Return the [x, y] coordinate for the center point of the cell that contains the specified text.  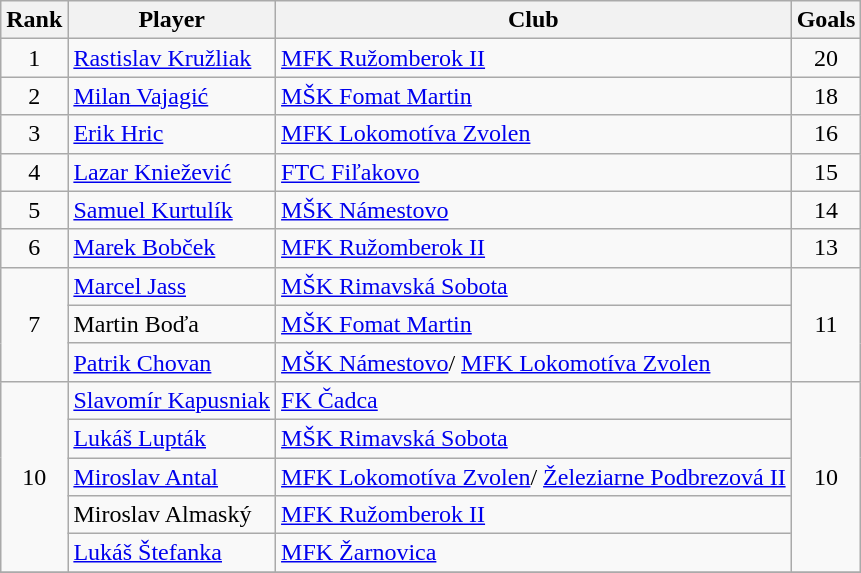
Erik Hric [172, 134]
Rastislav Kružliak [172, 58]
Player [172, 20]
Miroslav Almaský [172, 515]
MŠK Námestovo [534, 210]
MFK Lokomotíva Zvolen [534, 134]
Club [534, 20]
FTC Fiľakovo [534, 172]
Patrik Chovan [172, 362]
Martin Boďa [172, 324]
Slavomír Kapusniak [172, 400]
2 [34, 96]
Marcel Jass [172, 286]
20 [826, 58]
Goals [826, 20]
FK Čadca [534, 400]
MFK Lokomotíva Zvolen/ Železiarne Podbrezová II [534, 477]
1 [34, 58]
Lukáš Lupták [172, 438]
Lukáš Štefanka [172, 553]
3 [34, 134]
Lazar Kniežević [172, 172]
14 [826, 210]
Rank [34, 20]
15 [826, 172]
18 [826, 96]
Samuel Kurtulík [172, 210]
Miroslav Antal [172, 477]
MFK Žarnovica [534, 553]
11 [826, 324]
6 [34, 248]
16 [826, 134]
5 [34, 210]
Marek Bobček [172, 248]
4 [34, 172]
7 [34, 324]
Milan Vajagić [172, 96]
MŠK Námestovo/ MFK Lokomotíva Zvolen [534, 362]
13 [826, 248]
